Find where the given text appears and provide that cell's center as [x, y] coordinate. 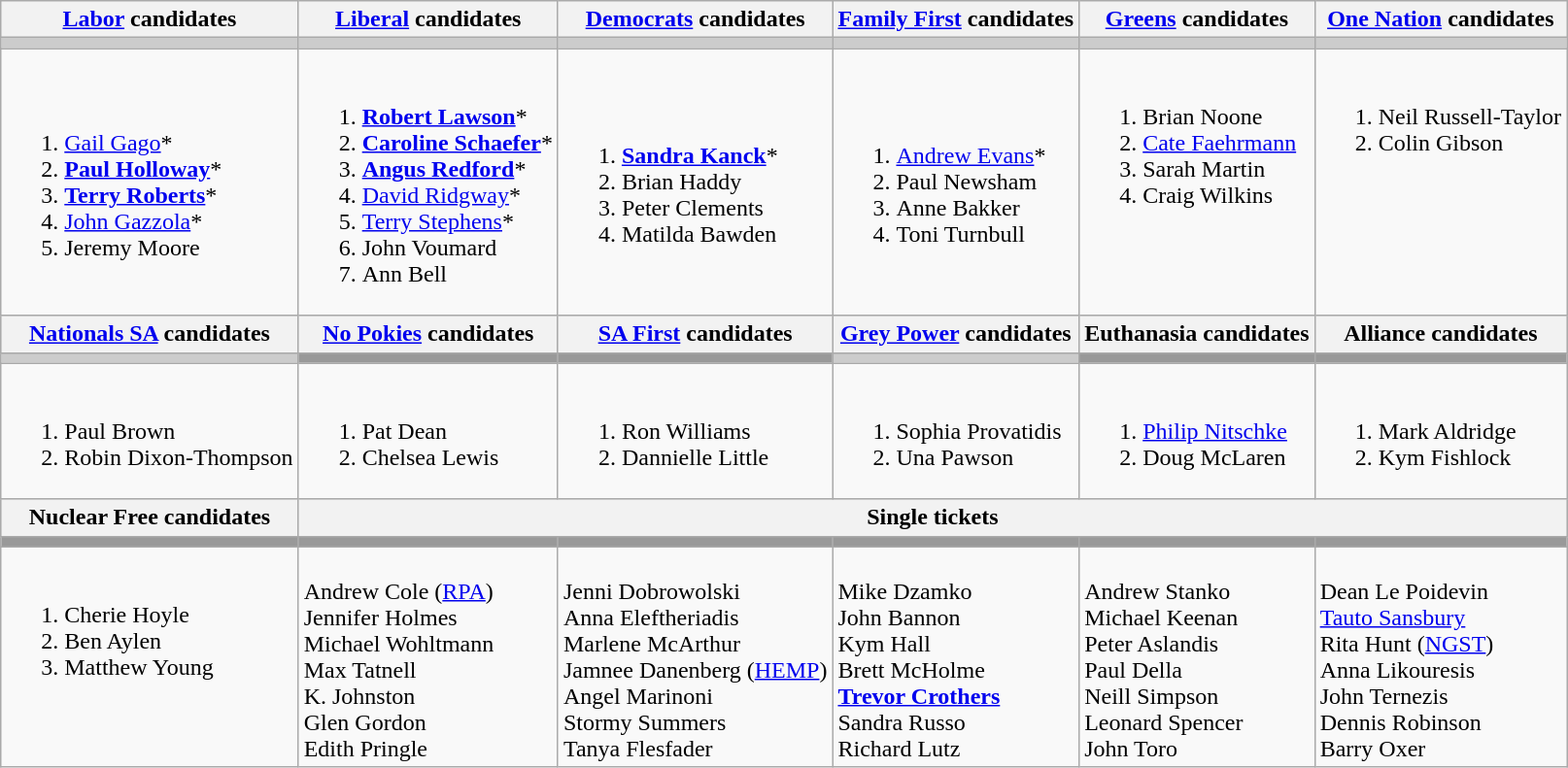
Brian NooneCate FaehrmannSarah MartinCraig Wilkins [1197, 183]
Pat DeanChelsea Lewis [427, 431]
Sophia ProvatidisUna Pawson [956, 431]
Mike Dzamko John Bannon Kym Hall Brett McHolme Trevor Crothers Sandra Russo Richard Lutz [956, 656]
Nationals SA candidates [150, 334]
Paul BrownRobin Dixon-Thompson [150, 431]
Neil Russell-TaylorColin Gibson [1440, 183]
Family First candidates [956, 19]
Cherie HoyleBen AylenMatthew Young [150, 656]
Mark AldridgeKym Fishlock [1440, 431]
No Pokies candidates [427, 334]
Jenni Dobrowolski Anna Eleftheriadis Marlene McArthur Jamnee Danenberg (HEMP) Angel Marinoni Stormy Summers Tanya Flesfader [696, 656]
Gail Gago*Paul Holloway*Terry Roberts*John Gazzola*Jeremy Moore [150, 183]
Nuclear Free candidates [150, 518]
Andrew Stanko Michael Keenan Peter Aslandis Paul Della Neill Simpson Leonard Spencer John Toro [1197, 656]
Andrew Cole (RPA) Jennifer Holmes Michael Wohltmann Max Tatnell K. Johnston Glen Gordon Edith Pringle [427, 656]
Single tickets [933, 518]
Robert Lawson*Caroline Schaefer*Angus Redford*David Ridgway*Terry Stephens*John VoumardAnn Bell [427, 183]
Ron WilliamsDannielle Little [696, 431]
Labor candidates [150, 19]
Philip NitschkeDoug McLaren [1197, 431]
Dean Le Poidevin Tauto Sansbury Rita Hunt (NGST) Anna Likouresis John Ternezis Dennis Robinson Barry Oxer [1440, 656]
Greens candidates [1197, 19]
Sandra Kanck*Brian HaddyPeter ClementsMatilda Bawden [696, 183]
One Nation candidates [1440, 19]
Grey Power candidates [956, 334]
Andrew Evans*Paul NewshamAnne BakkerToni Turnbull [956, 183]
SA First candidates [696, 334]
Euthanasia candidates [1197, 334]
Liberal candidates [427, 19]
Democrats candidates [696, 19]
Alliance candidates [1440, 334]
